Find where the given text appears and provide that cell's center as (X, Y) coordinate. 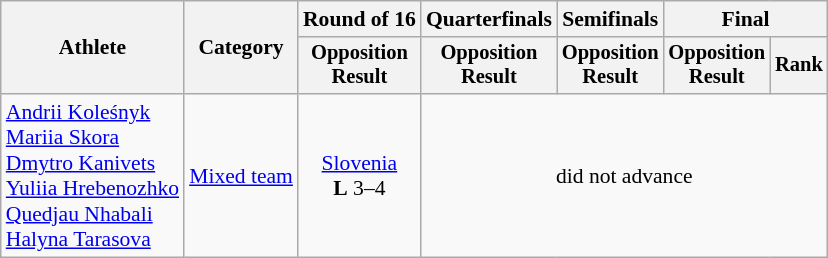
Mixed team (241, 176)
Athlete (92, 48)
Slovenia L 3–4 (360, 176)
Quarterfinals (489, 19)
Round of 16 (360, 19)
Final (745, 19)
Semifinals (610, 19)
Category (241, 48)
Andrii KoleśnykMariia SkoraDmytro KanivetsYuliia HrebenozhkoQuedjau NhabaliHalyna Tarasova (92, 176)
Rank (799, 66)
did not advance (624, 176)
